From the cell containing the given text, extract its center point as (X, Y) coordinate. 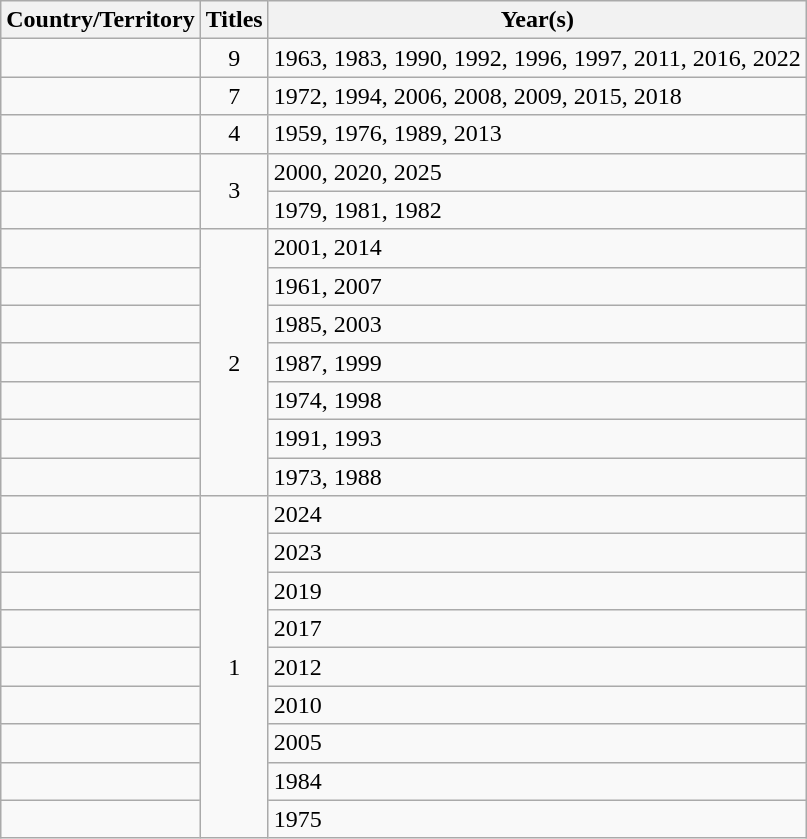
7 (234, 96)
4 (234, 134)
1972, 1994, 2006, 2008, 2009, 2015, 2018 (537, 96)
1975 (537, 819)
3 (234, 191)
2000, 2020, 2025 (537, 172)
2012 (537, 667)
1963, 1983, 1990, 1992, 1996, 1997, 2011, 2016, 2022 (537, 58)
2019 (537, 591)
1973, 1988 (537, 477)
9 (234, 58)
2 (234, 362)
2010 (537, 705)
Year(s) (537, 20)
2024 (537, 515)
2023 (537, 553)
1987, 1999 (537, 362)
1985, 2003 (537, 324)
Country/Territory (100, 20)
1984 (537, 781)
2005 (537, 743)
Titles (234, 20)
1991, 1993 (537, 438)
2001, 2014 (537, 248)
1961, 2007 (537, 286)
1979, 1981, 1982 (537, 210)
1 (234, 668)
1974, 1998 (537, 400)
1959, 1976, 1989, 2013 (537, 134)
2017 (537, 629)
